Locate the cell with the specified text and output its [x, y] center coordinate. 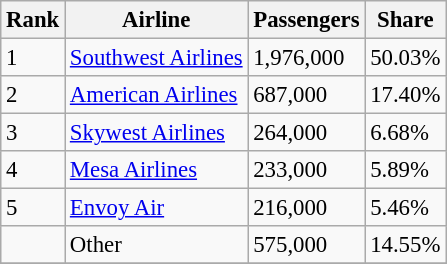
Share [406, 20]
233,000 [306, 170]
1,976,000 [306, 58]
3 [33, 133]
216,000 [306, 208]
5 [33, 208]
Skywest Airlines [156, 133]
50.03% [406, 58]
Other [156, 245]
American Airlines [156, 95]
Envoy Air [156, 208]
14.55% [406, 245]
6.68% [406, 133]
Passengers [306, 20]
1 [33, 58]
Rank [33, 20]
264,000 [306, 133]
5.46% [406, 208]
2 [33, 95]
4 [33, 170]
17.40% [406, 95]
687,000 [306, 95]
Mesa Airlines [156, 170]
Southwest Airlines [156, 58]
575,000 [306, 245]
5.89% [406, 170]
Airline [156, 20]
